From the cell containing the given text, extract its center point as (X, Y) coordinate. 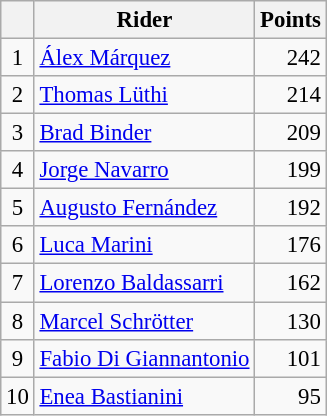
101 (290, 358)
6 (18, 245)
7 (18, 283)
2 (18, 95)
130 (290, 321)
Thomas Lüthi (144, 95)
199 (290, 170)
Enea Bastianini (144, 396)
Álex Márquez (144, 58)
Brad Binder (144, 133)
4 (18, 170)
1 (18, 58)
Rider (144, 20)
Marcel Schrötter (144, 321)
3 (18, 133)
9 (18, 358)
95 (290, 396)
192 (290, 208)
Points (290, 20)
Luca Marini (144, 245)
242 (290, 58)
5 (18, 208)
176 (290, 245)
209 (290, 133)
Augusto Fernández (144, 208)
Jorge Navarro (144, 170)
8 (18, 321)
214 (290, 95)
162 (290, 283)
Fabio Di Giannantonio (144, 358)
10 (18, 396)
Lorenzo Baldassarri (144, 283)
